From the cell containing the given text, extract its center point as [x, y] coordinate. 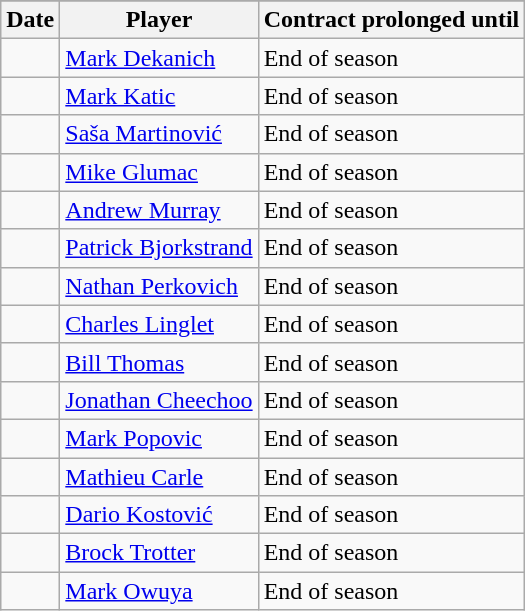
Contract prolonged until [392, 20]
Andrew Murray [159, 210]
Charles Linglet [159, 324]
Saša Martinović [159, 134]
Mike Glumac [159, 172]
Patrick Bjorkstrand [159, 248]
Brock Trotter [159, 553]
Mark Dekanich [159, 58]
Mathieu Carle [159, 477]
Bill Thomas [159, 362]
Jonathan Cheechoo [159, 400]
Mark Katic [159, 96]
Mark Owuya [159, 591]
Player [159, 20]
Nathan Perkovich [159, 286]
Mark Popovic [159, 438]
Date [30, 20]
Dario Kostović [159, 515]
